Extract the (x, y) coordinate from the center of the cell holding the provided text.  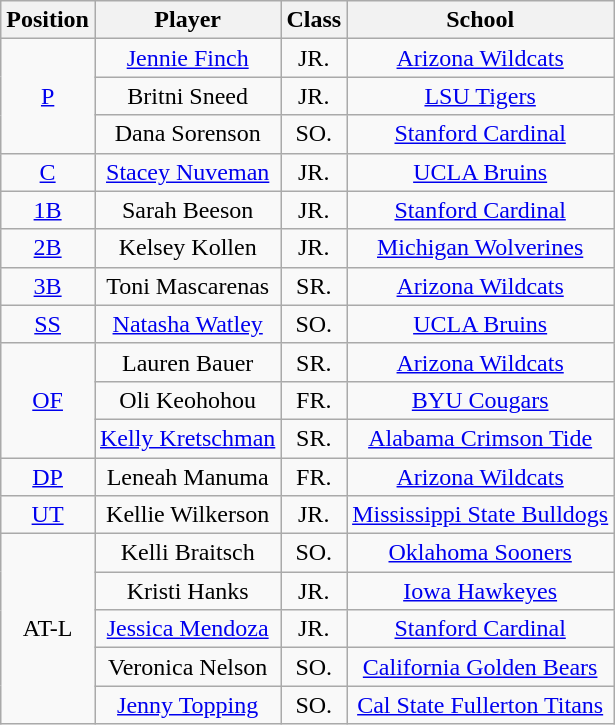
Cal State Fullerton Titans (480, 705)
Oli Keohohou (187, 400)
Veronica Nelson (187, 667)
Player (187, 20)
Leneah Manuma (187, 477)
LSU Tigers (480, 96)
Kellie Wilkerson (187, 515)
2B (48, 248)
California Golden Bears (480, 667)
Class (314, 20)
1B (48, 210)
AT-L (48, 629)
Lauren Bauer (187, 362)
3B (48, 286)
Toni Mascarenas (187, 286)
UT (48, 515)
Position (48, 20)
Mississippi State Bulldogs (480, 515)
DP (48, 477)
Oklahoma Sooners (480, 553)
Iowa Hawkeyes (480, 591)
BYU Cougars (480, 400)
Alabama Crimson Tide (480, 438)
SS (48, 324)
Stacey Nuveman (187, 172)
Natasha Watley (187, 324)
Kelly Kretschman (187, 438)
Michigan Wolverines (480, 248)
Dana Sorenson (187, 134)
P (48, 96)
School (480, 20)
OF (48, 400)
Kelli Braitsch (187, 553)
Britni Sneed (187, 96)
Jennie Finch (187, 58)
Kelsey Kollen (187, 248)
Jenny Topping (187, 705)
Jessica Mendoza (187, 629)
Sarah Beeson (187, 210)
C (48, 172)
Kristi Hanks (187, 591)
